Output the [x, y] coordinate of the center of the cell containing the given text.  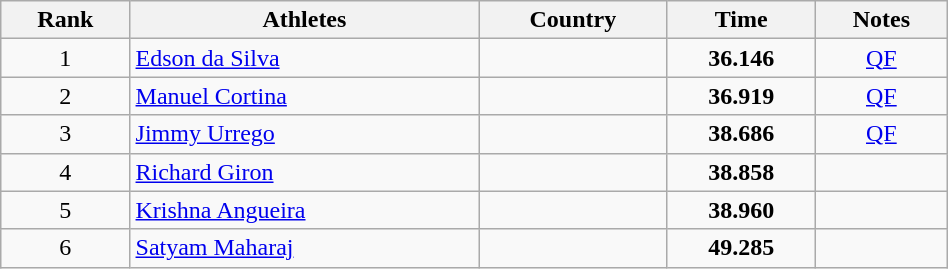
Manuel Cortina [304, 96]
1 [66, 58]
3 [66, 134]
Richard Giron [304, 172]
36.919 [741, 96]
36.146 [741, 58]
38.686 [741, 134]
49.285 [741, 248]
5 [66, 210]
Edson da Silva [304, 58]
Country [573, 20]
2 [66, 96]
Jimmy Urrego [304, 134]
Rank [66, 20]
Satyam Maharaj [304, 248]
4 [66, 172]
Krishna Angueira [304, 210]
38.858 [741, 172]
Athletes [304, 20]
6 [66, 248]
Time [741, 20]
38.960 [741, 210]
Notes [881, 20]
